Extract the (x, y) coordinate from the center of the cell holding the provided text.  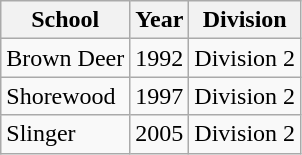
Brown Deer (66, 58)
Shorewood (66, 96)
Year (160, 20)
Slinger (66, 134)
2005 (160, 134)
School (66, 20)
1992 (160, 58)
Division (245, 20)
1997 (160, 96)
